Search for the cell housing the specified text and yield its [x, y] center coordinate. 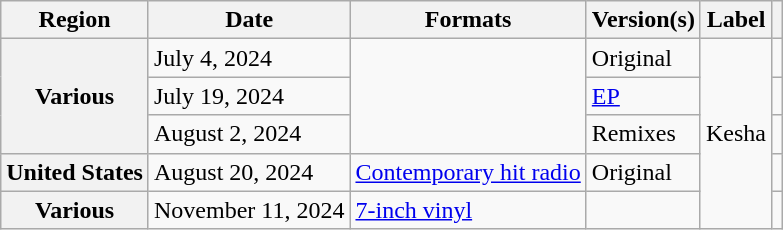
Remixes [643, 134]
Region [75, 20]
July 4, 2024 [248, 58]
Date [248, 20]
United States [75, 172]
August 2, 2024 [248, 134]
EP [643, 96]
August 20, 2024 [248, 172]
Kesha [736, 134]
Formats [468, 20]
Version(s) [643, 20]
Contemporary hit radio [468, 172]
Label [736, 20]
7-inch vinyl [468, 210]
November 11, 2024 [248, 210]
July 19, 2024 [248, 96]
